Return (X, Y) of the center of cell containing provided text 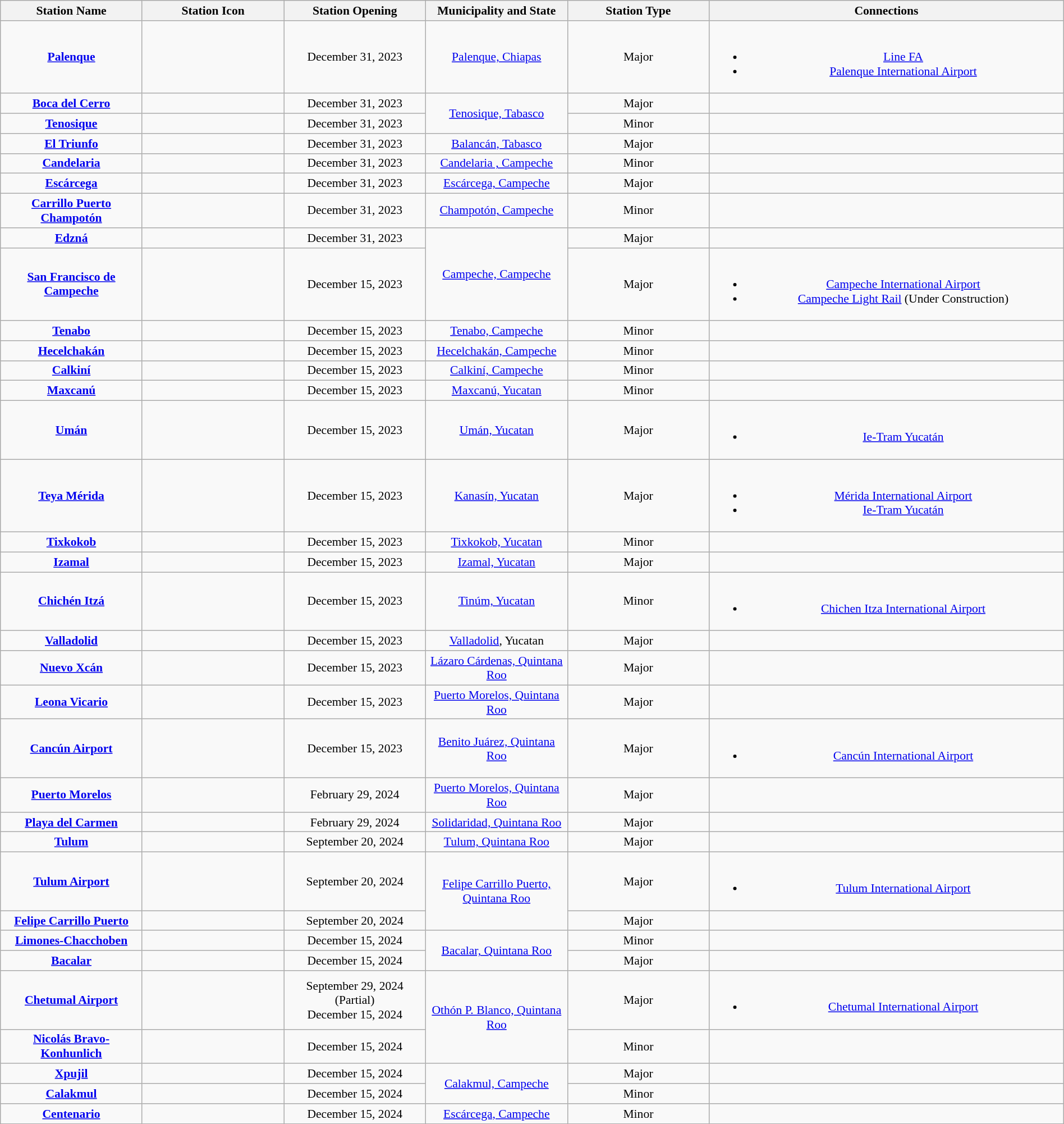
Hecelchakán (72, 351)
Connections (887, 11)
Tulum, Quintana Roo (497, 842)
Calkiní (72, 371)
Maxcanú (72, 391)
Champotón, Campeche (497, 211)
Centenario (72, 1114)
Tenabo (72, 331)
Limones-Chacchoben (72, 941)
Nuevo Xcán (72, 668)
Candelaria (72, 163)
Escárcega (72, 184)
Carrillo Puerto Champotón (72, 211)
Nicolás Bravo-Konhunlich (72, 1047)
Valladolid (72, 641)
Station Opening (355, 11)
Playa del Carmen (72, 823)
Tixkokob (72, 542)
Station Type (639, 11)
Tulum International Airport (887, 881)
Benito Juárez, Quintana Roo (497, 748)
Chichén Itzá (72, 601)
Tulum (72, 842)
Leona Vicario (72, 702)
Cancún Airport (72, 748)
Balancán, Tabasco (497, 144)
Tulum Airport (72, 881)
Edzná (72, 238)
Station Icon (213, 11)
El Triunfo (72, 144)
Solidaridad, Quintana Roo (497, 823)
Kanasín, Yucatan (497, 496)
Lázaro Cárdenas, Quintana Roo (497, 668)
Felipe Carrillo Puerto (72, 921)
Othón P. Blanco, Quintana Roo (497, 1017)
Chichen Itza International Airport (887, 601)
September 29, 2024 (Partial)December 15, 2024 (355, 1000)
San Francisco de Campeche (72, 284)
Boca del Cerro (72, 104)
Valladolid, Yucatan (497, 641)
Xpujil (72, 1074)
Chetumal Airport (72, 1000)
Mérida International AirportIe-Tram Yucatán (887, 496)
Izamal (72, 562)
Tenosique (72, 124)
Bacalar (72, 961)
Puerto Morelos (72, 795)
Felipe Carrillo Puerto, Quintana Roo (497, 892)
Teya Mérida (72, 496)
Calakmul (72, 1094)
Cancún International Airport (887, 748)
Tixkokob, Yucatan (497, 542)
Tinúm, Yucatan (497, 601)
Maxcanú, Yucatan (497, 391)
Municipality and State (497, 11)
Hecelchakán, Campeche (497, 351)
Palenque, Chiapas (497, 57)
Izamal, Yucatan (497, 562)
Campeche, Campeche (497, 274)
Tenabo, Campeche (497, 331)
Calakmul, Campeche (497, 1084)
Chetumal International Airport (887, 1000)
Tenosique, Tabasco (497, 113)
Station Name (72, 11)
Calkiní, Campeche (497, 371)
Umán, Yucatan (497, 430)
Bacalar, Quintana Roo (497, 951)
Line FAPalenque International Airport (887, 57)
Candelaria , Campeche (497, 163)
Ie-Tram Yucatán (887, 430)
Umán (72, 430)
Campeche International AirportCampeche Light Rail (Under Construction) (887, 284)
Palenque (72, 57)
